Capture the cell that displays the provided text and extract its (X, Y) central coordinate. 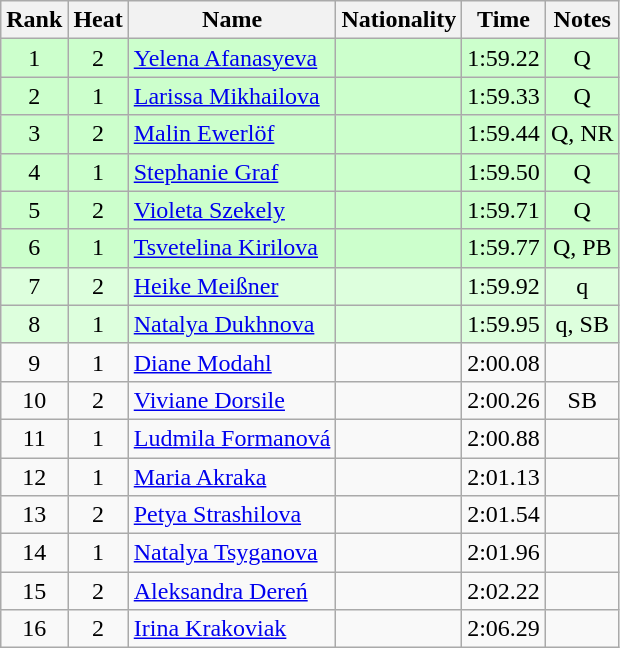
1:59.71 (504, 210)
8 (34, 324)
Name (232, 20)
Natalya Tsyganova (232, 553)
1:59.95 (504, 324)
11 (34, 438)
Notes (582, 20)
q (582, 286)
15 (34, 591)
2:06.29 (504, 629)
6 (34, 248)
1:59.77 (504, 248)
Heat (98, 20)
Ludmila Formanová (232, 438)
14 (34, 553)
Tsvetelina Kirilova (232, 248)
Time (504, 20)
2:00.26 (504, 400)
2:02.22 (504, 591)
q, SB (582, 324)
Rank (34, 20)
2:01.54 (504, 515)
Aleksandra Dereń (232, 591)
Stephanie Graf (232, 172)
2:00.08 (504, 362)
7 (34, 286)
Heike Meißner (232, 286)
Petya Strashilova (232, 515)
Malin Ewerlöf (232, 134)
Larissa Mikhailova (232, 96)
9 (34, 362)
SB (582, 400)
Nationality (399, 20)
Q, PB (582, 248)
1:59.50 (504, 172)
1:59.22 (504, 58)
Natalya Dukhnova (232, 324)
1:59.44 (504, 134)
5 (34, 210)
Q, NR (582, 134)
2:01.96 (504, 553)
1:59.33 (504, 96)
Violeta Szekely (232, 210)
16 (34, 629)
10 (34, 400)
Irina Krakoviak (232, 629)
1:59.92 (504, 286)
4 (34, 172)
Viviane Dorsile (232, 400)
3 (34, 134)
Maria Akraka (232, 477)
Diane Modahl (232, 362)
2:00.88 (504, 438)
13 (34, 515)
12 (34, 477)
2:01.13 (504, 477)
Yelena Afanasyeva (232, 58)
